Capture the cell that displays the provided text and extract its [x, y] central coordinate. 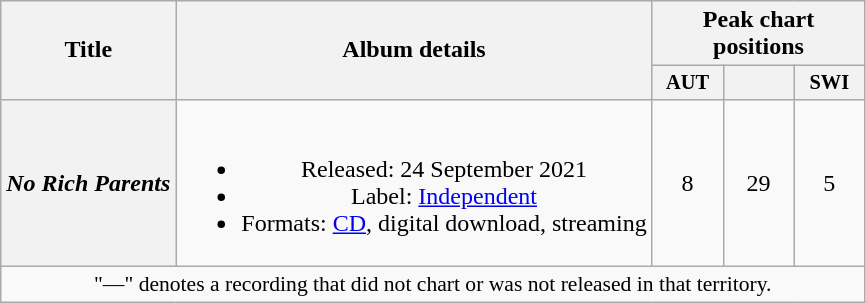
No Rich Parents [88, 182]
8 [688, 182]
Title [88, 50]
5 [830, 182]
Album details [414, 50]
AUT [688, 83]
Peak chart positions [758, 34]
"—" denotes a recording that did not chart or was not released in that territory. [433, 285]
Released: 24 September 2021Label: IndependentFormats: CD, digital download, streaming [414, 182]
29 [758, 182]
SWI [830, 83]
